Output the (X, Y) coordinate of the center of the cell containing the given text.  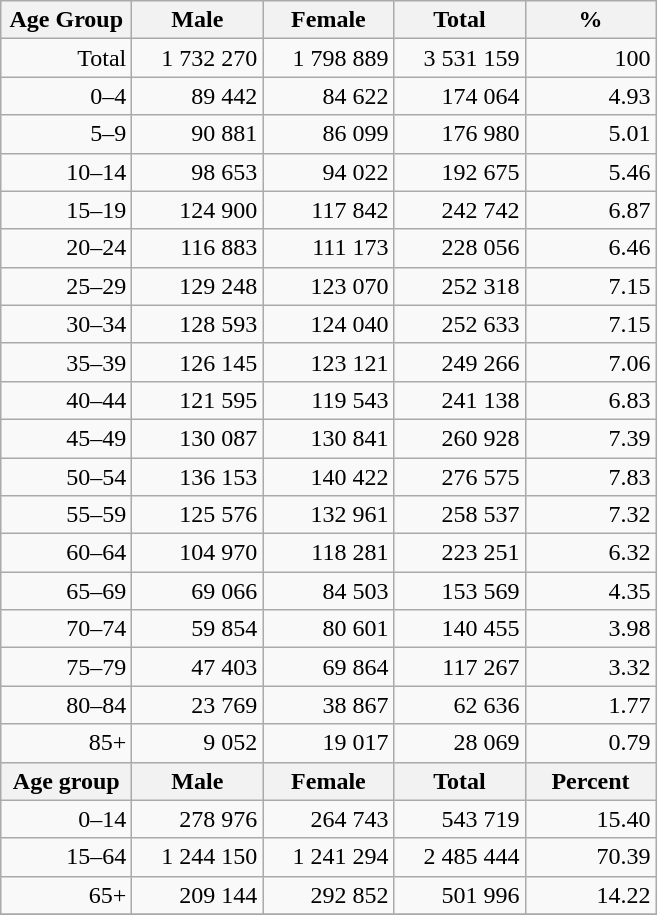
119 543 (328, 400)
94 022 (328, 172)
50–54 (66, 477)
276 575 (460, 477)
132 961 (328, 515)
47 403 (198, 667)
9 052 (198, 743)
Age group (66, 781)
0.79 (590, 743)
292 852 (328, 895)
1.77 (590, 705)
1 244 150 (198, 857)
242 742 (460, 210)
117 267 (460, 667)
10–14 (66, 172)
1 798 889 (328, 58)
80–84 (66, 705)
28 069 (460, 743)
241 138 (460, 400)
6.32 (590, 553)
278 976 (198, 819)
3.32 (590, 667)
124 040 (328, 324)
% (590, 20)
75–79 (66, 667)
65–69 (66, 591)
Age Group (66, 20)
100 (590, 58)
124 900 (198, 210)
116 883 (198, 248)
59 854 (198, 629)
25–29 (66, 286)
123 070 (328, 286)
84 503 (328, 591)
89 442 (198, 96)
60–64 (66, 553)
84 622 (328, 96)
4.35 (590, 591)
258 537 (460, 515)
264 743 (328, 819)
15–64 (66, 857)
111 173 (328, 248)
228 056 (460, 248)
140 422 (328, 477)
176 980 (460, 134)
6.46 (590, 248)
6.83 (590, 400)
260 928 (460, 438)
23 769 (198, 705)
121 595 (198, 400)
98 653 (198, 172)
209 144 (198, 895)
5–9 (66, 134)
7.32 (590, 515)
4.93 (590, 96)
1 732 270 (198, 58)
252 318 (460, 286)
6.87 (590, 210)
65+ (66, 895)
5.46 (590, 172)
0–4 (66, 96)
Percent (590, 781)
14.22 (590, 895)
174 064 (460, 96)
62 636 (460, 705)
90 881 (198, 134)
55–59 (66, 515)
136 153 (198, 477)
70–74 (66, 629)
153 569 (460, 591)
15–19 (66, 210)
86 099 (328, 134)
80 601 (328, 629)
69 864 (328, 667)
130 087 (198, 438)
501 996 (460, 895)
118 281 (328, 553)
20–24 (66, 248)
192 675 (460, 172)
40–44 (66, 400)
128 593 (198, 324)
7.39 (590, 438)
7.06 (590, 362)
104 970 (198, 553)
69 066 (198, 591)
70.39 (590, 857)
252 633 (460, 324)
19 017 (328, 743)
543 719 (460, 819)
117 842 (328, 210)
85+ (66, 743)
35–39 (66, 362)
3 531 159 (460, 58)
1 241 294 (328, 857)
38 867 (328, 705)
5.01 (590, 134)
15.40 (590, 819)
140 455 (460, 629)
30–34 (66, 324)
223 251 (460, 553)
129 248 (198, 286)
249 266 (460, 362)
0–14 (66, 819)
123 121 (328, 362)
7.83 (590, 477)
130 841 (328, 438)
126 145 (198, 362)
125 576 (198, 515)
2 485 444 (460, 857)
45–49 (66, 438)
3.98 (590, 629)
